Extract the (X, Y) coordinate from the center of the cell holding the provided text.  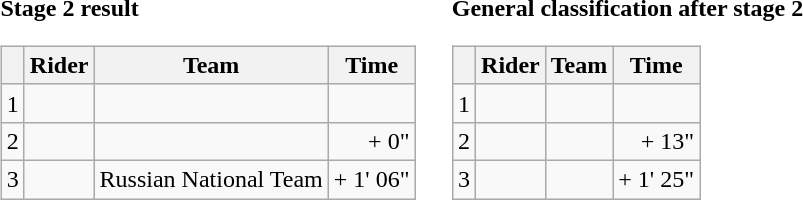
Russian National Team (211, 179)
+ 0" (372, 141)
+ 13" (656, 141)
+ 1' 25" (656, 179)
+ 1' 06" (372, 179)
